Find where the given text appears and provide that cell's center as [x, y] coordinate. 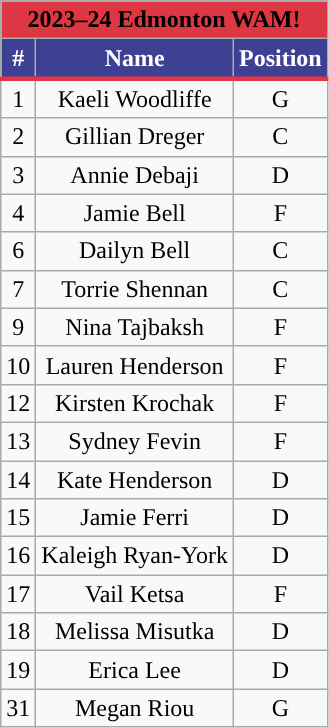
2023–24 Edmonton WAM! [164, 20]
Kaeli Woodliffe [135, 98]
1 [18, 98]
14 [18, 479]
# [18, 59]
Megan Riou [135, 708]
12 [18, 403]
Position [280, 59]
Vail Ketsa [135, 594]
9 [18, 327]
Jamie Ferri [135, 518]
19 [18, 670]
7 [18, 289]
Name [135, 59]
15 [18, 518]
Kate Henderson [135, 479]
Sydney Fevin [135, 441]
6 [18, 251]
13 [18, 441]
Nina Tajbaksh [135, 327]
31 [18, 708]
4 [18, 213]
10 [18, 365]
Torrie Shennan [135, 289]
Kirsten Krochak [135, 403]
Annie Debaji [135, 175]
16 [18, 556]
3 [18, 175]
Jamie Bell [135, 213]
Erica Lee [135, 670]
Gillian Dreger [135, 137]
18 [18, 632]
Dailyn Bell [135, 251]
Kaleigh Ryan-York [135, 556]
Melissa Misutka [135, 632]
2 [18, 137]
Lauren Henderson [135, 365]
17 [18, 594]
